Capture the cell that displays the provided text and extract its [X, Y] central coordinate. 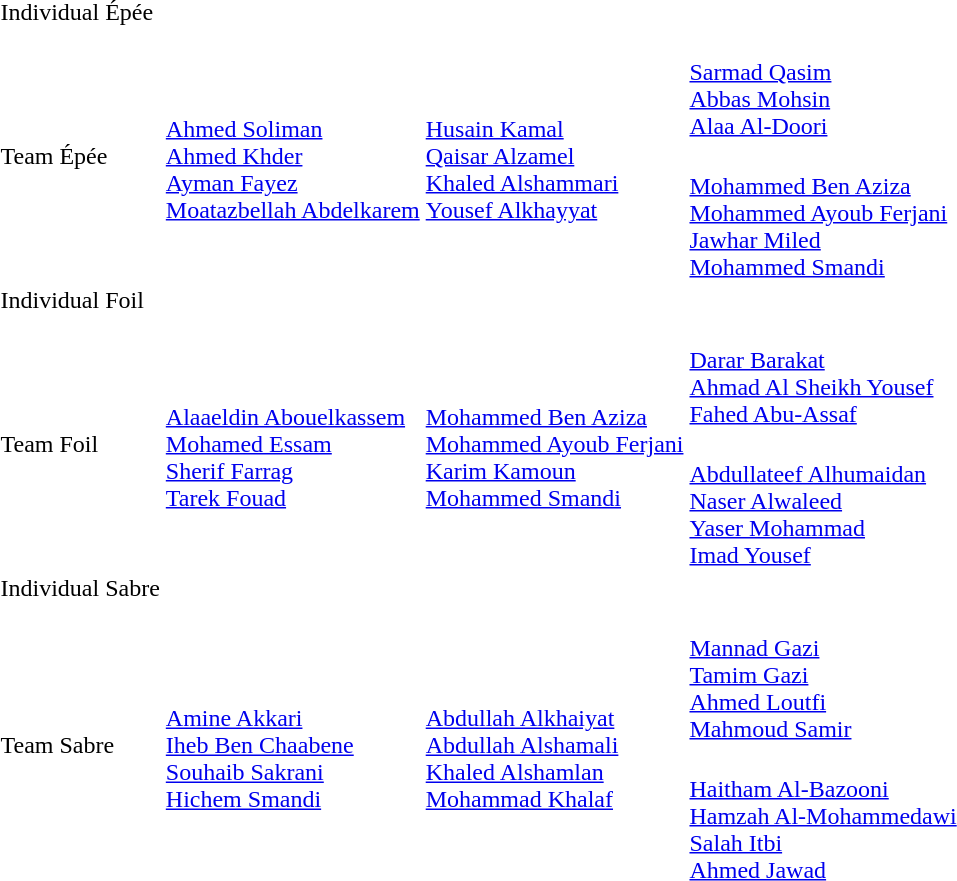
Mohammed Ben AzizaMohammed Ayoub FerjaniKarim KamounMohammed Smandi [554, 444]
Ahmed SolimanAhmed KhderAyman FayezMoatazbellah Abdelkarem [292, 156]
Husain KamalQaisar AlzamelKhaled AlshammariYousef Alkhayyat [554, 156]
Alaaeldin AbouelkassemMohamed EssamSherif FarragTarek Fouad [292, 444]
